Search for the cell housing the specified text and yield its [x, y] center coordinate. 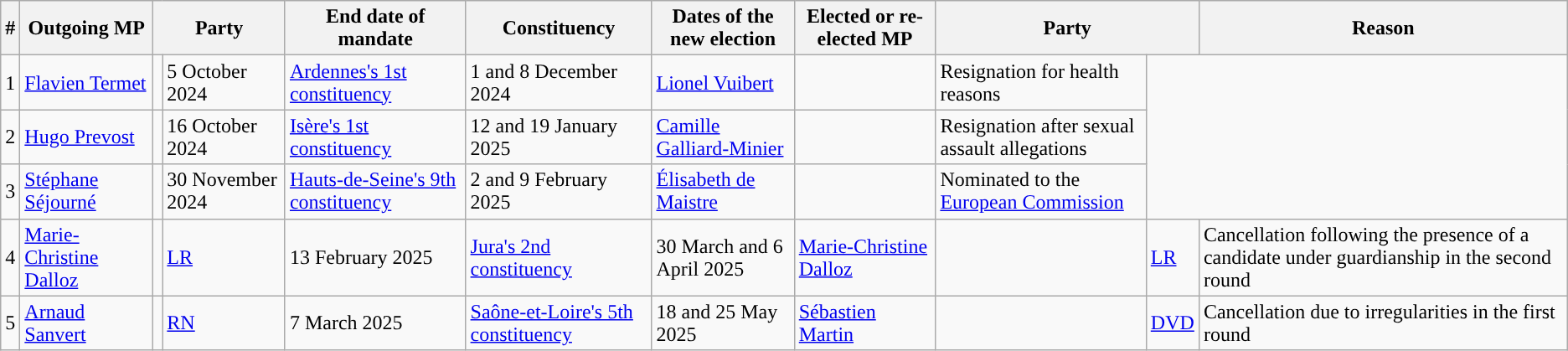
13 February 2025 [375, 257]
Saône-et-Loire's 5th constituency [559, 323]
16 October 2024 [224, 137]
7 March 2025 [375, 323]
Camille Galliard-Minier [723, 137]
Hauts-de-Seine's 9th constituency [375, 191]
# [10, 28]
30 March and 6 April 2025 [723, 257]
Isère's 1st constituency [375, 137]
Jura's 2nd constituency [559, 257]
4 [10, 257]
Arnaud Sanvert [87, 323]
Resignation for health reasons [1040, 82]
Outgoing MP [87, 28]
5 October 2024 [224, 82]
Hugo Prevost [87, 137]
Dates of the new election [723, 28]
Reason [1383, 28]
Flavien Termet [87, 82]
Élisabeth de Maistre [723, 191]
Sébastien Martin [864, 323]
RN [224, 323]
End date of mandate [375, 28]
Stéphane Séjourné [87, 191]
1 [10, 82]
DVD [1173, 323]
30 November 2024 [224, 191]
2 and 9 February 2025 [559, 191]
Elected or re-elected MP [864, 28]
3 [10, 191]
2 [10, 137]
Resignation after sexual assault allegations [1040, 137]
1 and 8 December 2024 [559, 82]
Cancellation due to irregularities in the first round [1383, 323]
5 [10, 323]
Constituency [559, 28]
18 and 25 May 2025 [723, 323]
Ardennes's 1st constituency [375, 82]
Nominated to the European Commission [1040, 191]
12 and 19 January 2025 [559, 137]
Cancellation following the presence of a candidate under guardianship in the second round [1383, 257]
Lionel Vuibert [723, 82]
